Find where the given text appears and provide that cell's center as (X, Y) coordinate. 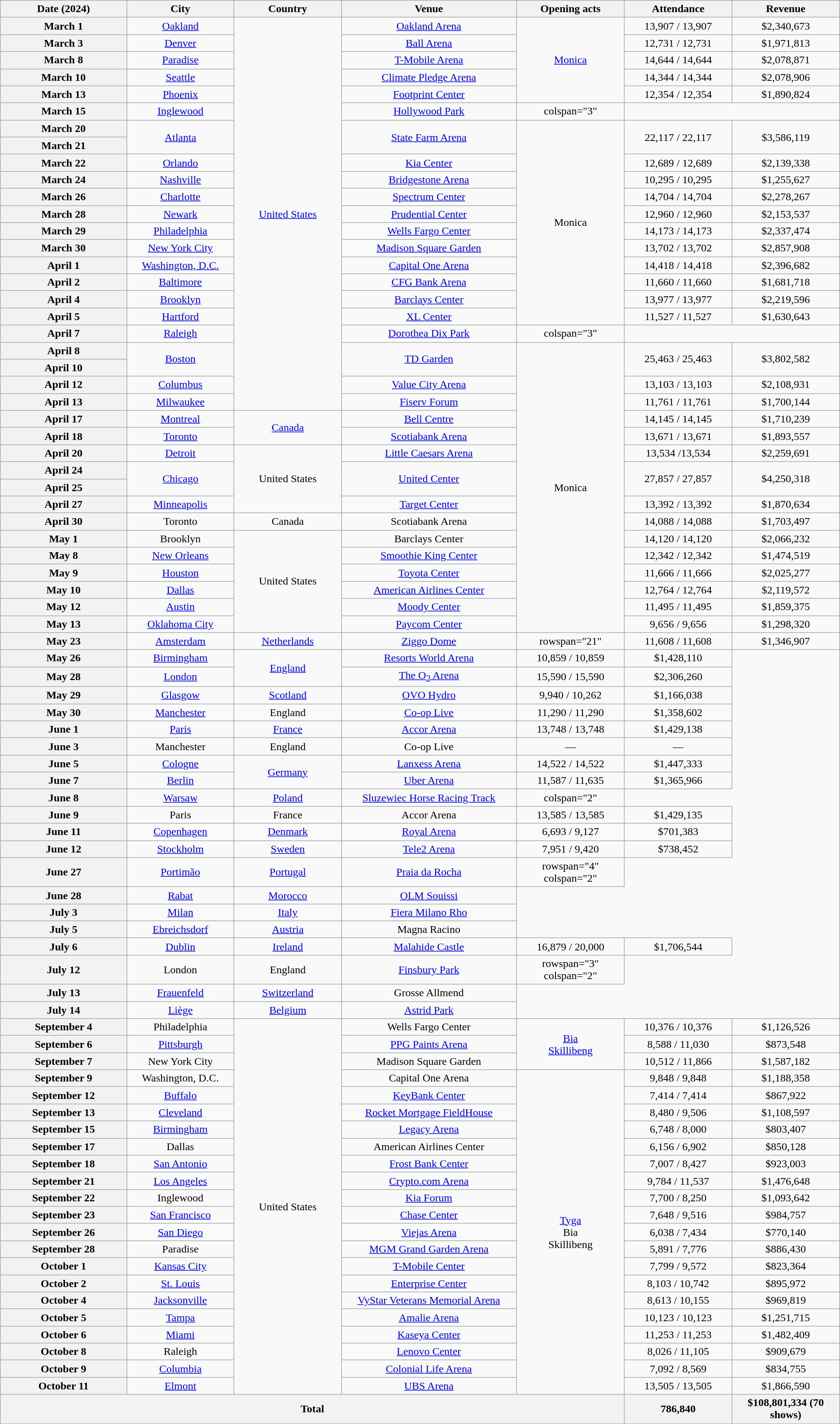
$3,802,582 (786, 359)
June 5 (64, 764)
May 30 (64, 712)
Country (288, 9)
Ziggo Dome (429, 641)
Kansas City (180, 1266)
Sweden (288, 849)
T-Mobile Arena (429, 60)
The O2 Arena (429, 677)
$1,476,648 (786, 1181)
April 7 (64, 334)
7,414 / 7,414 (678, 1095)
Switzerland (288, 993)
$1,126,526 (786, 1027)
Toyota Center (429, 573)
Grosse Allmend (429, 993)
$2,306,260 (678, 677)
Chase Center (429, 1215)
$2,857,908 (786, 248)
$1,870,634 (786, 505)
$909,679 (786, 1352)
11,608 / 11,608 (678, 641)
Attendance (678, 9)
March 29 (64, 231)
6,038 / 7,434 (678, 1232)
13,977 / 13,977 (678, 299)
5,891 / 7,776 (678, 1249)
$4,250,318 (786, 479)
$1,703,497 (786, 522)
September 26 (64, 1232)
Fiera Milano Rho (429, 912)
$738,452 (678, 849)
Oakland (180, 26)
7,092 / 8,569 (678, 1369)
Rabat (180, 895)
Paycom Center (429, 624)
September 21 (64, 1181)
September 7 (64, 1061)
$984,757 (786, 1215)
14,173 / 14,173 (678, 231)
Denmark (288, 832)
MGM Grand Garden Arena (429, 1249)
11,527 / 11,527 (678, 316)
State Farm Arena (429, 137)
May 29 (64, 695)
Finsbury Park (429, 970)
$2,066,232 (786, 539)
Prudential Center (429, 214)
Boston (180, 359)
Total (312, 1409)
13,585 / 13,585 (571, 815)
9,848 / 9,848 (678, 1078)
Phoenix (180, 94)
Praia da Rocha (429, 872)
6,693 / 9,127 (571, 832)
$2,078,871 (786, 60)
October 6 (64, 1335)
September 15 (64, 1130)
Date (2024) (64, 9)
City (180, 9)
Miami (180, 1335)
11,587 / 11,635 (571, 781)
$2,153,537 (786, 214)
San Francisco (180, 1215)
$2,396,682 (786, 265)
July 12 (64, 970)
March 15 (64, 111)
July 6 (64, 946)
$1,447,333 (678, 764)
CFG Bank Arena (429, 282)
$1,706,544 (678, 946)
September 28 (64, 1249)
Lenovo Center (429, 1352)
OLM Souissi (429, 895)
11,660 / 11,660 (678, 282)
Charlotte (180, 197)
$895,972 (786, 1283)
June 9 (64, 815)
Crypto.com Arena (429, 1181)
Viejas Arena (429, 1232)
$969,819 (786, 1301)
Royal Arena (429, 832)
$2,340,673 (786, 26)
$2,078,906 (786, 77)
$1,482,409 (786, 1335)
$2,259,691 (786, 453)
$108,801,334 (70 shows) (786, 1409)
May 26 (64, 658)
13,907 / 13,907 (678, 26)
$1,474,519 (786, 556)
May 28 (64, 677)
June 27 (64, 872)
$1,093,642 (786, 1198)
New Orleans (180, 556)
Ball Arena (429, 43)
14,145 / 14,145 (678, 419)
11,495 / 11,495 (678, 607)
Glasgow (180, 695)
Minneapolis (180, 505)
Atlanta (180, 137)
25,463 / 25,463 (678, 359)
San Diego (180, 1232)
12,342 / 12,342 (678, 556)
7,648 / 9,516 (678, 1215)
12,689 / 12,689 (678, 163)
$1,630,643 (786, 316)
7,799 / 9,572 (678, 1266)
Germany (288, 772)
$873,548 (786, 1044)
10,123 / 10,123 (678, 1318)
March 30 (64, 248)
Elmont (180, 1386)
Malahide Castle (429, 946)
12,354 / 12,354 (678, 94)
$1,587,182 (786, 1061)
Milan (180, 912)
April 13 (64, 402)
Hartford (180, 316)
Portimão (180, 872)
7,700 / 8,250 (678, 1198)
$850,128 (786, 1147)
$1,859,375 (786, 607)
Frauenfeld (180, 993)
October 8 (64, 1352)
14,704 / 14,704 (678, 197)
$2,139,338 (786, 163)
Nashville (180, 180)
St. Louis (180, 1283)
8,613 / 10,155 (678, 1301)
October 2 (64, 1283)
7,951 / 9,420 (571, 849)
October 5 (64, 1318)
Seattle (180, 77)
Kia Forum (429, 1198)
April 2 (64, 282)
March 1 (64, 26)
April 4 (64, 299)
10,295 / 10,295 (678, 180)
Baltimore (180, 282)
May 13 (64, 624)
Astrid Park (429, 1010)
$886,430 (786, 1249)
Cologne (180, 764)
13,392 / 13,392 (678, 505)
10,859 / 10,859 (571, 658)
12,764 / 12,764 (678, 590)
$770,140 (786, 1232)
16,879 / 20,000 (571, 946)
Jacksonville (180, 1301)
$1,428,110 (678, 658)
September 9 (64, 1078)
8,103 / 10,742 (678, 1283)
PPG Paints Arena (429, 1044)
$1,358,602 (678, 712)
San Antonio (180, 1164)
$1,365,966 (678, 781)
May 9 (64, 573)
$1,298,320 (786, 624)
Hollywood Park (429, 111)
September 13 (64, 1112)
March 21 (64, 145)
13,748 / 13,748 (571, 730)
$1,429,135 (678, 815)
KeyBank Center (429, 1095)
Milwaukee (180, 402)
$1,700,144 (786, 402)
Tampa (180, 1318)
Tele2 Arena (429, 849)
Magna Racino (429, 929)
13,505 / 13,505 (678, 1386)
United Center (429, 479)
April 17 (64, 419)
Bia Skillibeng (571, 1044)
March 28 (64, 214)
April 20 (64, 453)
April 8 (64, 351)
March 10 (64, 77)
April 27 (64, 505)
Newark (180, 214)
September 22 (64, 1198)
$867,922 (786, 1095)
Oklahoma City (180, 624)
April 1 (64, 265)
June 12 (64, 849)
Target Center (429, 505)
$701,383 (678, 832)
March 22 (64, 163)
14,418 / 14,418 (678, 265)
10,512 / 11,866 (678, 1061)
Colonial Life Arena (429, 1369)
May 10 (64, 590)
May 23 (64, 641)
$1,890,824 (786, 94)
Detroit (180, 453)
Dublin (180, 946)
27,857 / 27,857 (678, 479)
Moody Center (429, 607)
April 25 (64, 487)
October 11 (64, 1386)
$1,710,239 (786, 419)
Amalie Arena (429, 1318)
March 13 (64, 94)
June 3 (64, 747)
Tyga Bia Skillibeng (571, 1232)
11,253 / 11,253 (678, 1335)
Los Angeles (180, 1181)
Netherlands (288, 641)
14,088 / 14,088 (678, 522)
Bridgestone Arena (429, 180)
$834,755 (786, 1369)
September 23 (64, 1215)
March 8 (64, 60)
Ireland (288, 946)
Morocco (288, 895)
14,644 / 14,644 (678, 60)
Enterprise Center (429, 1283)
6,748 / 8,000 (678, 1130)
13,103 / 13,103 (678, 385)
September 18 (64, 1164)
9,940 / 10,262 (571, 695)
Ebreichsdorf (180, 929)
October 1 (64, 1266)
September 6 (64, 1044)
Cleveland (180, 1112)
14,522 / 14,522 (571, 764)
22,117 / 22,117 (678, 137)
April 12 (64, 385)
May 12 (64, 607)
$1,188,358 (786, 1078)
6,156 / 6,902 (678, 1147)
Climate Pledge Arena (429, 77)
Revenue (786, 9)
Houston (180, 573)
September 4 (64, 1027)
October 9 (64, 1369)
8,480 / 9,506 (678, 1112)
Lanxess Arena (429, 764)
Fiserv Forum (429, 402)
$1,166,038 (678, 695)
June 28 (64, 895)
Orlando (180, 163)
13,702 / 13,702 (678, 248)
April 18 (64, 436)
April 5 (64, 316)
April 24 (64, 470)
11,761 / 11,761 (678, 402)
Oakland Arena (429, 26)
June 1 (64, 730)
Belgium (288, 1010)
$2,025,277 (786, 573)
Footprint Center (429, 94)
Portugal (288, 872)
rowspan="4" colspan="2" (571, 872)
9,656 / 9,656 (678, 624)
$1,429,138 (678, 730)
Kia Center (429, 163)
Smoothie King Center (429, 556)
April 30 (64, 522)
$1,971,813 (786, 43)
September 17 (64, 1147)
8,026 / 11,105 (678, 1352)
VyStar Veterans Memorial Arena (429, 1301)
$2,108,931 (786, 385)
Liège (180, 1010)
12,731 / 12,731 (678, 43)
Value City Arena (429, 385)
12,960 / 12,960 (678, 214)
$1,681,718 (786, 282)
14,344 / 14,344 (678, 77)
March 20 (64, 128)
Opening acts (571, 9)
Resorts World Arena (429, 658)
Stockholm (180, 849)
June 8 (64, 798)
Austria (288, 929)
$2,119,572 (786, 590)
May 1 (64, 539)
$823,364 (786, 1266)
March 26 (64, 197)
Austin (180, 607)
10,376 / 10,376 (678, 1027)
September 12 (64, 1095)
Italy (288, 912)
rowspan="3" colspan="2" (571, 970)
UBS Arena (429, 1386)
Columbia (180, 1369)
April 10 (64, 368)
March 24 (64, 180)
Frost Bank Center (429, 1164)
colspan="2" (571, 798)
Pittsburgh (180, 1044)
Sluzewiec Horse Racing Track (429, 798)
786,840 (678, 1409)
Amsterdam (180, 641)
July 3 (64, 912)
XL Center (429, 316)
9,784 / 11,537 (678, 1181)
May 8 (64, 556)
$1,866,590 (786, 1386)
Warsaw (180, 798)
October 4 (64, 1301)
$803,407 (786, 1130)
Rocket Mortgage FieldHouse (429, 1112)
Denver (180, 43)
Venue (429, 9)
Legacy Arena (429, 1130)
$1,893,557 (786, 436)
$2,219,596 (786, 299)
$923,003 (786, 1164)
Spectrum Center (429, 197)
$1,255,627 (786, 180)
March 3 (64, 43)
$1,346,907 (786, 641)
Uber Arena (429, 781)
11,290 / 11,290 (571, 712)
Kaseya Center (429, 1335)
June 11 (64, 832)
Berlin (180, 781)
Dorothea Dix Park (429, 334)
14,120 / 14,120 (678, 539)
Buffalo (180, 1095)
$1,108,597 (786, 1112)
11,666 / 11,666 (678, 573)
July 13 (64, 993)
June 7 (64, 781)
OVO Hydro (429, 695)
13,534 /13,534 (678, 453)
13,671 / 13,671 (678, 436)
Columbus (180, 385)
July 14 (64, 1010)
Montreal (180, 419)
Poland (288, 798)
Copenhagen (180, 832)
Scotland (288, 695)
$3,586,119 (786, 137)
T-Mobile Center (429, 1266)
$1,251,715 (786, 1318)
15,590 / 15,590 (571, 677)
$2,337,474 (786, 231)
Bell Centre (429, 419)
Chicago (180, 479)
Little Caesars Arena (429, 453)
7,007 / 8,427 (678, 1164)
$2,278,267 (786, 197)
8,588 / 11,030 (678, 1044)
rowspan="21" (571, 641)
July 5 (64, 929)
TD Garden (429, 359)
